Scan for the cell matching the given text and deliver its [x, y] coordinate at center. 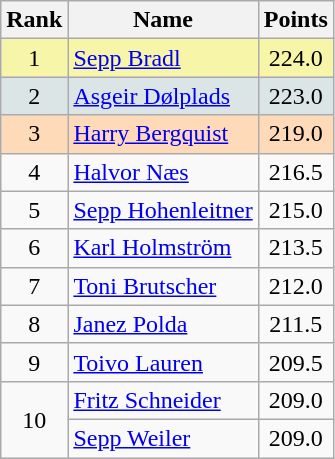
212.0 [296, 286]
Janez Polda [163, 324]
9 [34, 362]
Toivo Lauren [163, 362]
219.0 [296, 134]
215.0 [296, 210]
6 [34, 248]
Rank [34, 20]
Points [296, 20]
4 [34, 172]
Sepp Bradl [163, 58]
7 [34, 286]
1 [34, 58]
213.5 [296, 248]
3 [34, 134]
Harry Bergquist [163, 134]
5 [34, 210]
Sepp Hohenleitner [163, 210]
223.0 [296, 96]
Toni Brutscher [163, 286]
Asgeir Dølplads [163, 96]
10 [34, 419]
Fritz Schneider [163, 400]
224.0 [296, 58]
Halvor Næs [163, 172]
216.5 [296, 172]
209.5 [296, 362]
211.5 [296, 324]
Sepp Weiler [163, 438]
Name [163, 20]
8 [34, 324]
Karl Holmström [163, 248]
2 [34, 96]
